Pinpoint the cell where the given text exists, returning its (X, Y) midpoint coordinate. 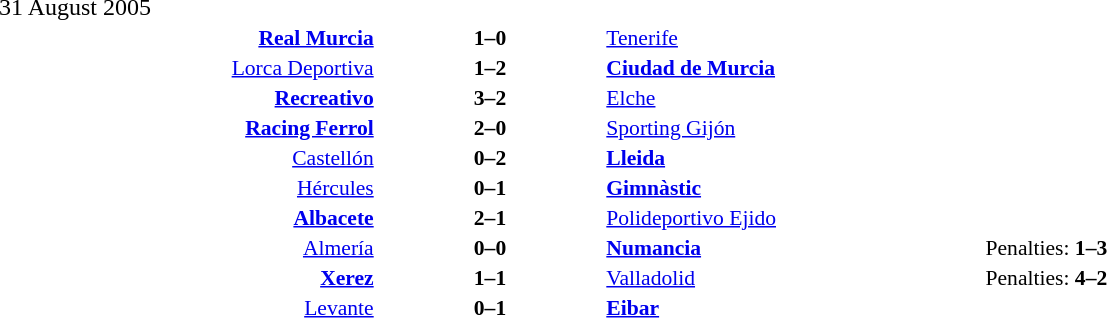
Numancia (794, 248)
2–0 (490, 128)
Ciudad de Murcia (794, 68)
Tenerife (794, 38)
Gimnàstic (794, 188)
3–2 (490, 98)
Elche (794, 98)
2–1 (490, 218)
Valladolid (794, 278)
1–2 (490, 68)
Lleida (794, 158)
Sporting Gijón (794, 128)
Polideportivo Ejido (794, 218)
0–2 (490, 158)
1–1 (490, 278)
1–0 (490, 38)
0–0 (490, 248)
0–1 (490, 188)
